Determine the (x, y) coordinate at the center of the cell enclosing the given text.  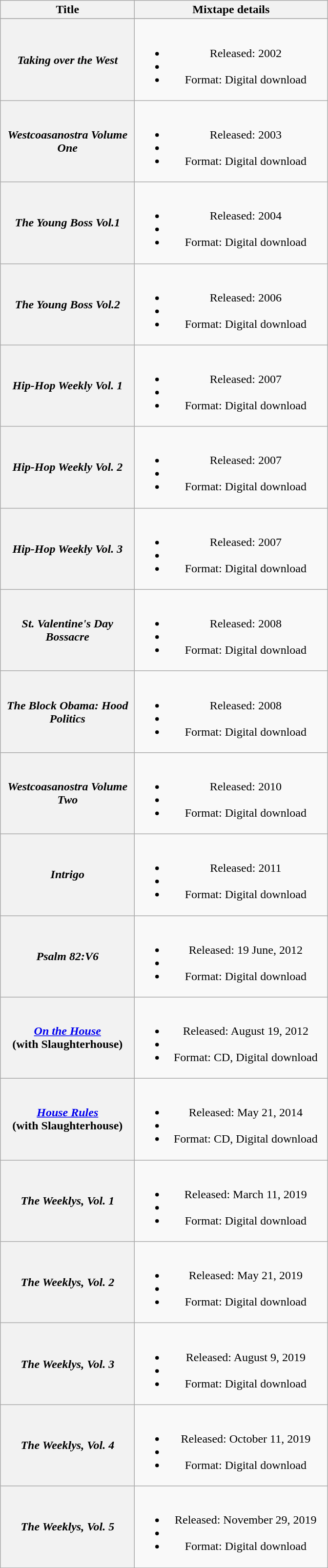
Released: August 19, 2012Format: CD, Digital download (231, 1038)
Released: 2003Format: Digital download (231, 141)
House Rules(with Slaughterhouse) (67, 1119)
Hip-Hop Weekly Vol. 3 (67, 548)
Released: August 9, 2019Format: Digital download (231, 1364)
The Weeklys, Vol. 5 (67, 1527)
Westcoasanostra Volume One (67, 141)
The Weeklys, Vol. 4 (67, 1445)
The Block Obama: Hood Politics (67, 711)
Mixtape details (231, 10)
Hip-Hop Weekly Vol. 1 (67, 385)
Released: May 21, 2019Format: Digital download (231, 1282)
Westcoasanostra Volume Two (67, 793)
Released: 2002Format: Digital download (231, 60)
Released: October 11, 2019Format: Digital download (231, 1445)
On the House(with Slaughterhouse) (67, 1038)
The Young Boss Vol.2 (67, 304)
Title (67, 10)
Released: 19 June, 2012Format: Digital download (231, 956)
Hip-Hop Weekly Vol. 2 (67, 467)
Released: 2004Format: Digital download (231, 222)
St. Valentine's Day Bossacre (67, 630)
Released: 2011Format: Digital download (231, 874)
Released: 2010Format: Digital download (231, 793)
Psalm 82:V6 (67, 956)
The Weeklys, Vol. 3 (67, 1364)
Intrigo (67, 874)
The Young Boss Vol.1 (67, 222)
The Weeklys, Vol. 2 (67, 1282)
Released: November 29, 2019Format: Digital download (231, 1527)
Taking over the West (67, 60)
Released: 2006Format: Digital download (231, 304)
Released: May 21, 2014Format: CD, Digital download (231, 1119)
The Weeklys, Vol. 1 (67, 1201)
Released: March 11, 2019Format: Digital download (231, 1201)
